Find where the given text appears and provide that cell's center as (x, y) coordinate. 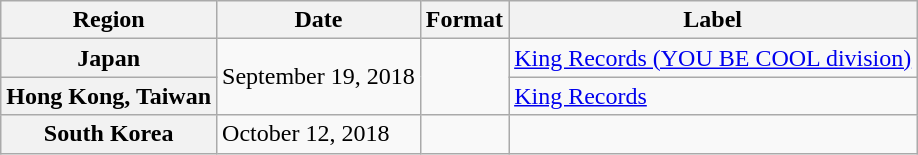
Japan (109, 58)
Format (464, 20)
South Korea (109, 134)
September 19, 2018 (319, 77)
October 12, 2018 (319, 134)
King Records (713, 96)
Hong Kong, Taiwan (109, 96)
Label (713, 20)
King Records (YOU BE COOL division) (713, 58)
Region (109, 20)
Date (319, 20)
